Locate the cell with the specified text and output its [X, Y] center coordinate. 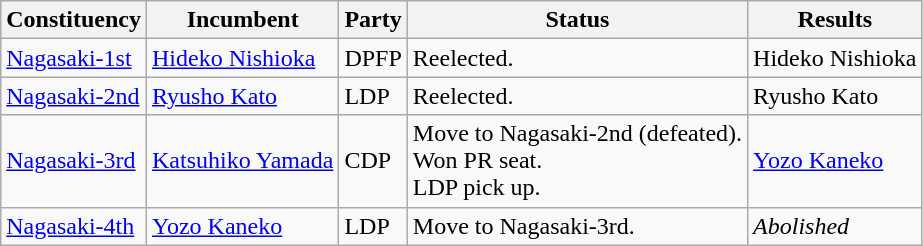
DPFP [373, 58]
Results [835, 20]
Constituency [74, 20]
Abolished [835, 226]
Nagasaki-3rd [74, 161]
CDP [373, 161]
Party [373, 20]
Nagasaki-4th [74, 226]
Nagasaki-1st [74, 58]
Move to Nagasaki-3rd. [577, 226]
Katsuhiko Yamada [242, 161]
Status [577, 20]
Nagasaki-2nd [74, 96]
Move to Nagasaki-2nd (defeated).Won PR seat.LDP pick up. [577, 161]
Incumbent [242, 20]
